Locate the cell with the specified text and output its (X, Y) center coordinate. 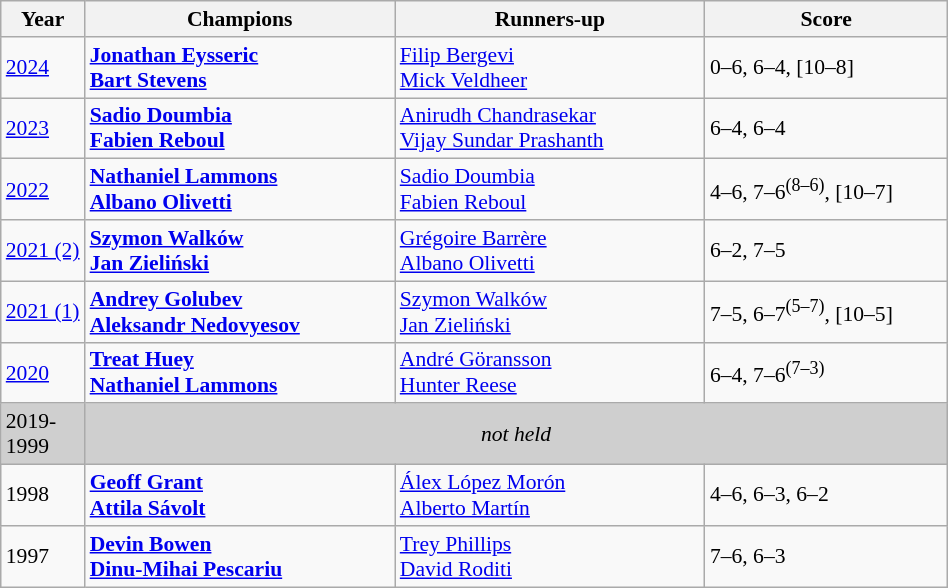
2021 (2) (43, 250)
Champions (240, 19)
Grégoire Barrère Albano Olivetti (550, 250)
0–6, 6–4, [10–8] (826, 68)
Anirudh Chandrasekar Vijay Sundar Prashanth (550, 128)
2024 (43, 68)
7–6, 6–3 (826, 556)
2019-1999 (43, 434)
Devin Bowen Dinu-Mihai Pescariu (240, 556)
7–5, 6–7(5–7), [10–5] (826, 312)
Filip Bergevi Mick Veldheer (550, 68)
Score (826, 19)
2021 (1) (43, 312)
Treat Huey Nathaniel Lammons (240, 372)
4–6, 6–3, 6–2 (826, 496)
Jonathan Eysseric Bart Stevens (240, 68)
Year (43, 19)
Geoff Grant Attila Sávolt (240, 496)
2022 (43, 190)
Runners-up (550, 19)
4–6, 7–6(8–6), [10–7] (826, 190)
2020 (43, 372)
André Göransson Hunter Reese (550, 372)
1997 (43, 556)
1998 (43, 496)
6–4, 7–6(7–3) (826, 372)
Álex López Morón Alberto Martín (550, 496)
Andrey Golubev Aleksandr Nedovyesov (240, 312)
2023 (43, 128)
Nathaniel Lammons Albano Olivetti (240, 190)
6–2, 7–5 (826, 250)
Trey Phillips David Roditi (550, 556)
6–4, 6–4 (826, 128)
not held (516, 434)
